Extract the [x, y] coordinate from the center of the cell holding the provided text.  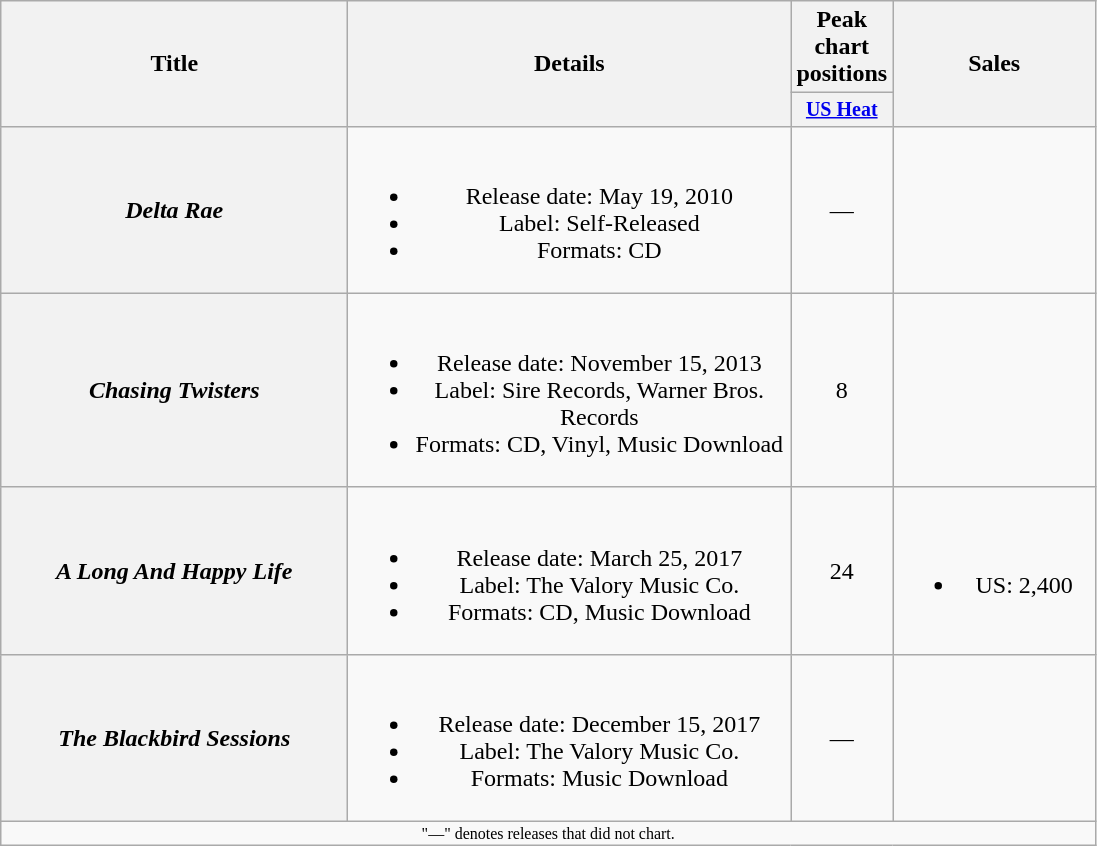
Delta Rae [174, 210]
Chasing Twisters [174, 390]
A Long And Happy Life [174, 570]
Details [570, 64]
24 [842, 570]
Release date: November 15, 2013Label: Sire Records, Warner Bros. RecordsFormats: CD, Vinyl, Music Download [570, 390]
The Blackbird Sessions [174, 738]
Sales [994, 64]
Release date: May 19, 2010Label: Self-ReleasedFormats: CD [570, 210]
Release date: December 15, 2017Label: The Valory Music Co.Formats: Music Download [570, 738]
US Heat [842, 110]
8 [842, 390]
Title [174, 64]
Release date: March 25, 2017Label: The Valory Music Co.Formats: CD, Music Download [570, 570]
US: 2,400 [994, 570]
Peak chart positions [842, 47]
"—" denotes releases that did not chart. [548, 834]
